Find where the given text appears and provide that cell's center as (X, Y) coordinate. 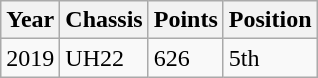
626 (186, 58)
Chassis (104, 20)
Year (30, 20)
UH22 (104, 58)
Points (186, 20)
2019 (30, 58)
5th (270, 58)
Position (270, 20)
